Locate the cell with the specified text and output its (x, y) center coordinate. 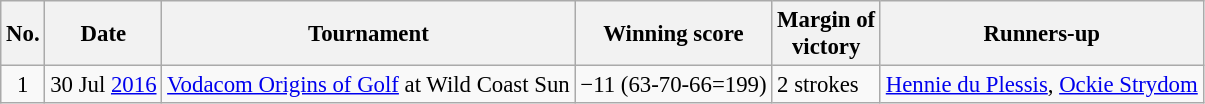
Hennie du Plessis, Ockie Strydom (1042, 85)
Vodacom Origins of Golf at Wild Coast Sun (368, 85)
Winning score (674, 34)
Runners-up (1042, 34)
−11 (63-70-66=199) (674, 85)
Date (104, 34)
No. (23, 34)
1 (23, 85)
30 Jul 2016 (104, 85)
Margin ofvictory (826, 34)
Tournament (368, 34)
2 strokes (826, 85)
